Find where the given text appears and provide that cell's center as (x, y) coordinate. 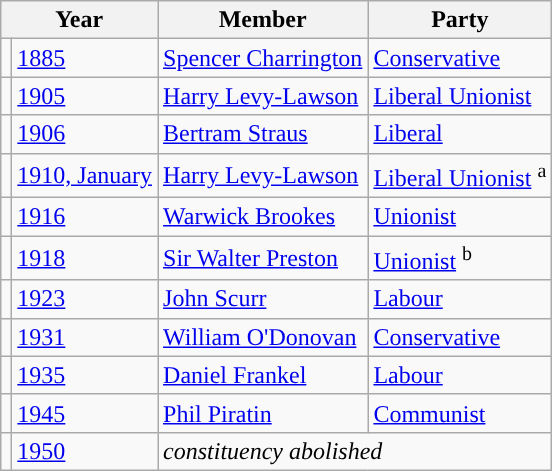
Daniel Frankel (263, 375)
1950 (85, 451)
Unionist b (460, 258)
Unionist (460, 217)
Year (80, 20)
1916 (85, 217)
1910, January (85, 176)
Bertram Straus (263, 134)
constituency abolished (355, 451)
Phil Piratin (263, 413)
1906 (85, 134)
1923 (85, 299)
Member (263, 20)
Liberal (460, 134)
Warwick Brookes (263, 217)
1935 (85, 375)
1945 (85, 413)
1918 (85, 258)
John Scurr (263, 299)
Communist (460, 413)
Spencer Charrington (263, 58)
Liberal Unionist a (460, 176)
1905 (85, 96)
1931 (85, 337)
Liberal Unionist (460, 96)
Sir Walter Preston (263, 258)
William O'Donovan (263, 337)
Party (460, 20)
1885 (85, 58)
